Output the [x, y] coordinate of the center of the cell containing the given text.  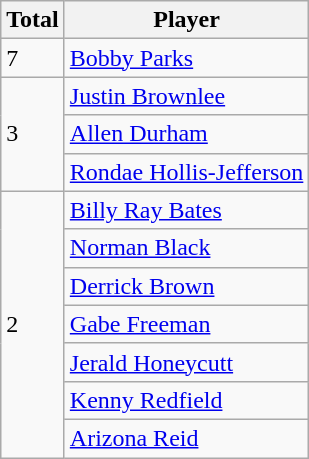
Kenny Redfield [186, 400]
7 [33, 58]
Jerald Honeycutt [186, 362]
Norman Black [186, 248]
3 [33, 134]
Gabe Freeman [186, 324]
Allen Durham [186, 134]
Billy Ray Bates [186, 210]
Bobby Parks [186, 58]
Rondae Hollis-Jefferson [186, 172]
Total [33, 20]
Player [186, 20]
Arizona Reid [186, 438]
Justin Brownlee [186, 96]
Derrick Brown [186, 286]
2 [33, 324]
